Capture the cell that displays the provided text and extract its [x, y] central coordinate. 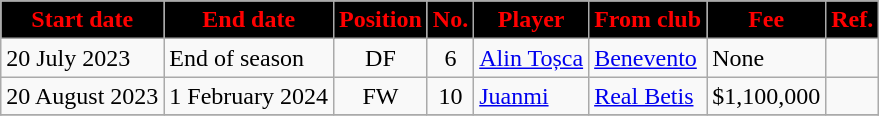
Position [381, 20]
End date [249, 20]
No. [450, 20]
FW [381, 96]
Player [532, 20]
Start date [82, 20]
Real Betis [648, 96]
DF [381, 58]
From club [648, 20]
Juanmi [532, 96]
20 August 2023 [82, 96]
10 [450, 96]
Benevento [648, 58]
Alin Toșca [532, 58]
Fee [766, 20]
Ref. [852, 20]
$1,100,000 [766, 96]
1 February 2024 [249, 96]
End of season [249, 58]
20 July 2023 [82, 58]
None [766, 58]
6 [450, 58]
